Extract the (X, Y) coordinate from the center of the cell holding the provided text.  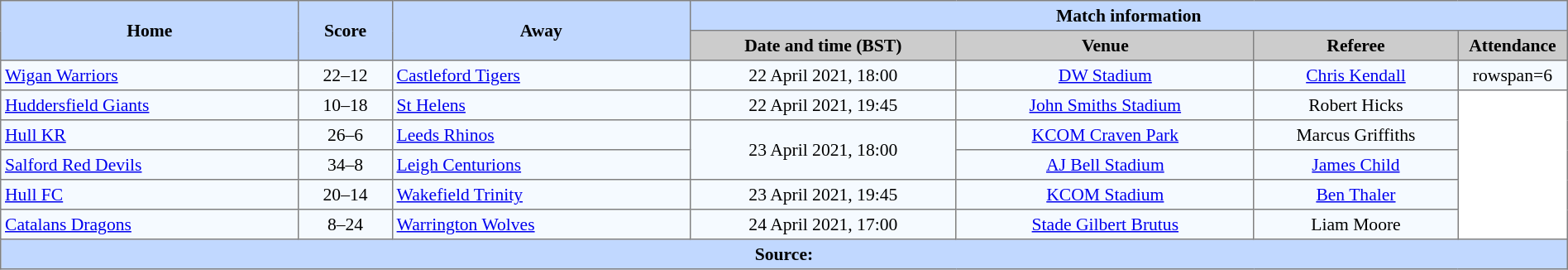
James Child (1355, 165)
Away (541, 31)
Home (150, 31)
Liam Moore (1355, 224)
22–12 (346, 75)
20–14 (346, 195)
DW Stadium (1105, 75)
23 April 2021, 19:45 (823, 195)
34–8 (346, 165)
Stade Gilbert Brutus (1105, 224)
St Helens (541, 105)
Hull KR (150, 135)
Castleford Tigers (541, 75)
KCOM Stadium (1105, 195)
Chris Kendall (1355, 75)
Huddersfield Giants (150, 105)
Attendance (1513, 46)
Catalans Dragons (150, 224)
Wigan Warriors (150, 75)
10–18 (346, 105)
AJ Bell Stadium (1105, 165)
Leeds Rhinos (541, 135)
John Smiths Stadium (1105, 105)
Ben Thaler (1355, 195)
Hull FC (150, 195)
Leigh Centurions (541, 165)
Robert Hicks (1355, 105)
Source: (784, 254)
Referee (1355, 46)
8–24 (346, 224)
Venue (1105, 46)
Match information (1128, 16)
Marcus Griffiths (1355, 135)
24 April 2021, 17:00 (823, 224)
22 April 2021, 19:45 (823, 105)
Salford Red Devils (150, 165)
26–6 (346, 135)
Warrington Wolves (541, 224)
Wakefield Trinity (541, 195)
22 April 2021, 18:00 (823, 75)
KCOM Craven Park (1105, 135)
Score (346, 31)
23 April 2021, 18:00 (823, 150)
rowspan=6 (1513, 75)
Date and time (BST) (823, 46)
